Provide the [X, Y] coordinate of the cell's center where the given text is located.  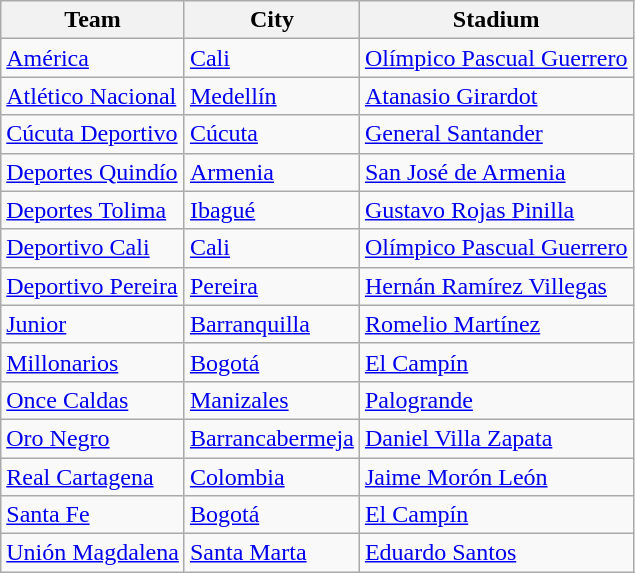
Romelio Martínez [496, 324]
Manizales [272, 400]
Junior [93, 324]
Deportes Tolima [93, 210]
América [93, 58]
Cúcuta [272, 134]
Deportivo Cali [93, 248]
Medellín [272, 96]
Stadium [496, 20]
Team [93, 20]
Once Caldas [93, 400]
Colombia [272, 477]
San José de Armenia [496, 172]
Santa Marta [272, 553]
Oro Negro [93, 438]
Gustavo Rojas Pinilla [496, 210]
Atlético Nacional [93, 96]
Real Cartagena [93, 477]
Cúcuta Deportivo [93, 134]
Armenia [272, 172]
Atanasio Girardot [496, 96]
General Santander [496, 134]
Unión Magdalena [93, 553]
Deportivo Pereira [93, 286]
Eduardo Santos [496, 553]
Deportes Quindío [93, 172]
Barranquilla [272, 324]
Millonarios [93, 362]
Daniel Villa Zapata [496, 438]
Ibagué [272, 210]
Barrancabermeja [272, 438]
Hernán Ramírez Villegas [496, 286]
Palogrande [496, 400]
City [272, 20]
Jaime Morón León [496, 477]
Santa Fe [93, 515]
Pereira [272, 286]
